Pinpoint the cell where the given text exists, returning its (X, Y) midpoint coordinate. 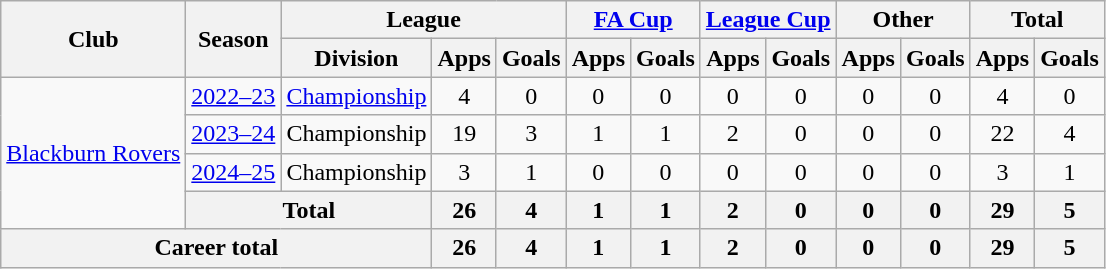
League (424, 20)
22 (1002, 134)
FA Cup (633, 20)
Division (356, 58)
Season (234, 39)
Other (903, 20)
League Cup (768, 20)
2023–24 (234, 134)
Club (94, 39)
Blackburn Rovers (94, 153)
2022–23 (234, 96)
Career total (216, 248)
19 (464, 134)
2024–25 (234, 172)
